Output the [x, y] coordinate of the center of the cell containing the given text.  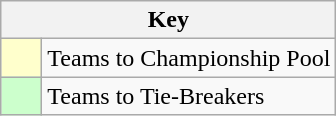
Teams to Tie-Breakers [189, 96]
Key [168, 20]
Teams to Championship Pool [189, 58]
